Provide the (x, y) coordinate of the cell's center where the given text is located.  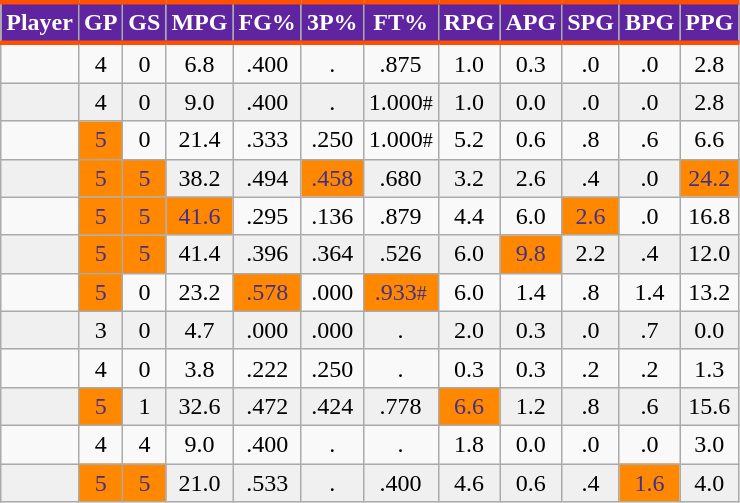
1.2 (531, 406)
3.8 (200, 368)
.778 (400, 406)
3 (100, 330)
1.3 (710, 368)
16.8 (710, 216)
FG% (267, 22)
.458 (332, 178)
41.6 (200, 216)
MPG (200, 22)
4.0 (710, 483)
.424 (332, 406)
.472 (267, 406)
GS (144, 22)
PPG (710, 22)
.879 (400, 216)
.222 (267, 368)
.295 (267, 216)
4.4 (469, 216)
3P% (332, 22)
4.7 (200, 330)
6.8 (200, 63)
.396 (267, 254)
1.6 (649, 483)
21.0 (200, 483)
32.6 (200, 406)
9.8 (531, 254)
41.4 (200, 254)
3.2 (469, 178)
12.0 (710, 254)
.526 (400, 254)
3.0 (710, 444)
2.2 (591, 254)
21.4 (200, 140)
.364 (332, 254)
BPG (649, 22)
23.2 (200, 292)
4.6 (469, 483)
13.2 (710, 292)
15.6 (710, 406)
Player (40, 22)
.933# (400, 292)
FT% (400, 22)
.136 (332, 216)
.7 (649, 330)
1 (144, 406)
.533 (267, 483)
APG (531, 22)
5.2 (469, 140)
.680 (400, 178)
GP (100, 22)
.333 (267, 140)
.494 (267, 178)
.875 (400, 63)
SPG (591, 22)
RPG (469, 22)
.578 (267, 292)
2.0 (469, 330)
24.2 (710, 178)
1.8 (469, 444)
38.2 (200, 178)
